Capture the cell that displays the provided text and extract its [x, y] central coordinate. 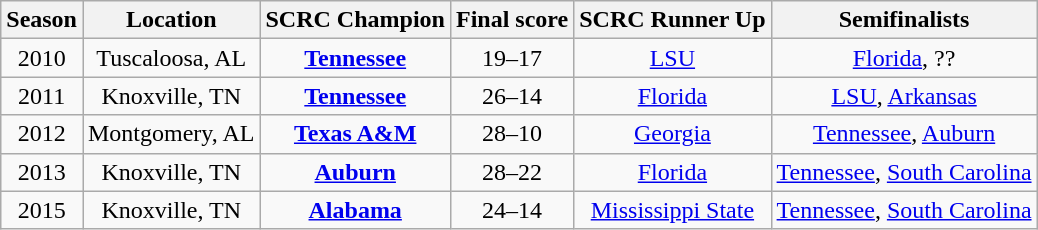
LSU, Arkansas [904, 96]
26–14 [512, 96]
19–17 [512, 58]
Semifinalists [904, 20]
Tuscaloosa, AL [170, 58]
Tennessee, Auburn [904, 134]
Auburn [355, 172]
24–14 [512, 210]
Location [170, 20]
28–10 [512, 134]
Mississippi State [672, 210]
Alabama [355, 210]
2015 [42, 210]
SCRC Runner Up [672, 20]
Florida, ?? [904, 58]
Georgia [672, 134]
2011 [42, 96]
Final score [512, 20]
2012 [42, 134]
Texas A&M [355, 134]
LSU [672, 58]
2010 [42, 58]
2013 [42, 172]
SCRC Champion [355, 20]
28–22 [512, 172]
Season [42, 20]
Montgomery, AL [170, 134]
